Capture the cell that displays the provided text and extract its (x, y) central coordinate. 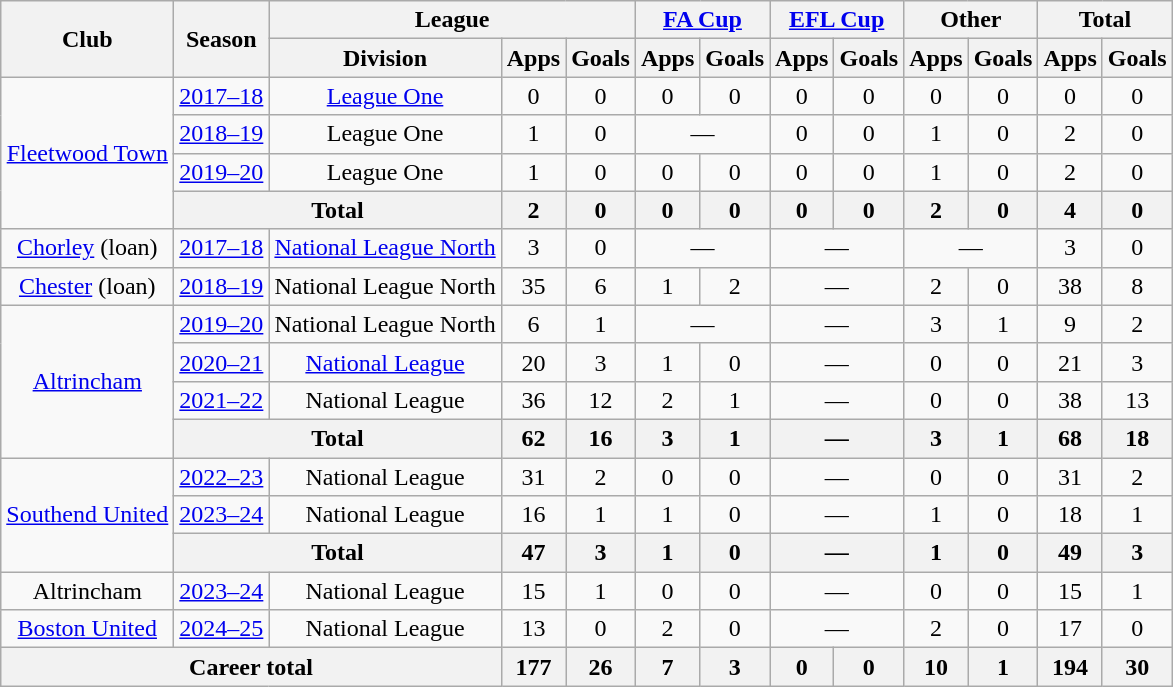
20 (533, 362)
36 (533, 400)
2020–21 (222, 362)
4 (1070, 210)
35 (533, 286)
Club (88, 39)
7 (667, 667)
21 (1070, 362)
9 (1070, 324)
177 (533, 667)
FA Cup (702, 20)
30 (1137, 667)
62 (533, 438)
8 (1137, 286)
Fleetwood Town (88, 153)
EFL Cup (837, 20)
47 (533, 553)
194 (1070, 667)
Division (385, 58)
Chorley (loan) (88, 248)
Career total (251, 667)
Boston United (88, 629)
68 (1070, 438)
2022–23 (222, 477)
2021–22 (222, 400)
Other (971, 20)
2024–25 (222, 629)
Season (222, 39)
League (452, 20)
Chester (loan) (88, 286)
10 (936, 667)
Southend United (88, 515)
17 (1070, 629)
12 (601, 400)
49 (1070, 553)
26 (601, 667)
